Search for the cell housing the specified text and yield its [X, Y] center coordinate. 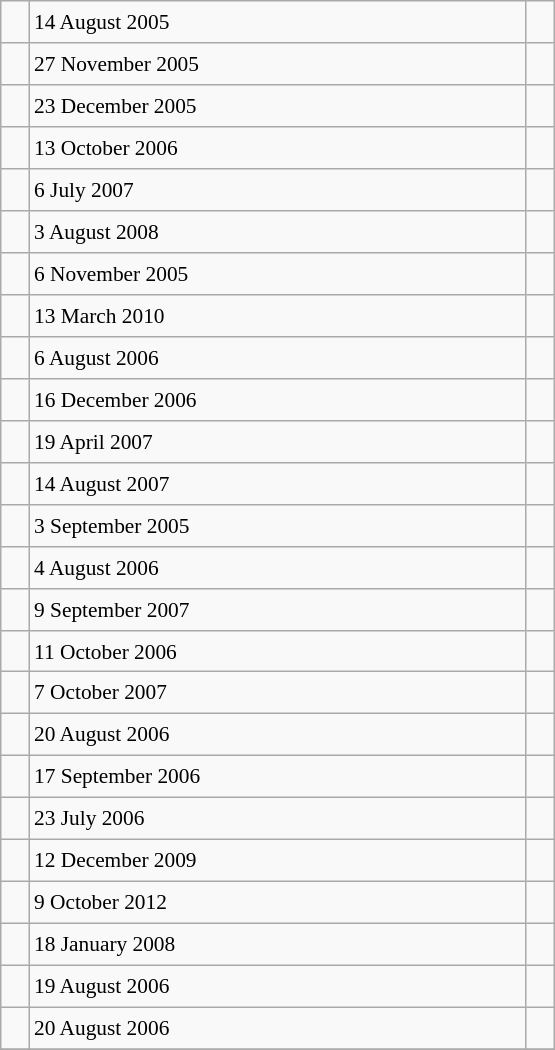
23 December 2005 [278, 106]
13 October 2006 [278, 148]
6 August 2006 [278, 358]
17 September 2006 [278, 777]
18 January 2008 [278, 945]
3 September 2005 [278, 525]
9 October 2012 [278, 903]
3 August 2008 [278, 232]
14 August 2007 [278, 483]
13 March 2010 [278, 316]
27 November 2005 [278, 64]
7 October 2007 [278, 693]
6 July 2007 [278, 190]
23 July 2006 [278, 819]
19 August 2006 [278, 986]
4 August 2006 [278, 567]
6 November 2005 [278, 274]
16 December 2006 [278, 399]
12 December 2009 [278, 861]
11 October 2006 [278, 651]
19 April 2007 [278, 441]
14 August 2005 [278, 22]
9 September 2007 [278, 609]
